Scan for the cell matching the given text and deliver its [X, Y] coordinate at center. 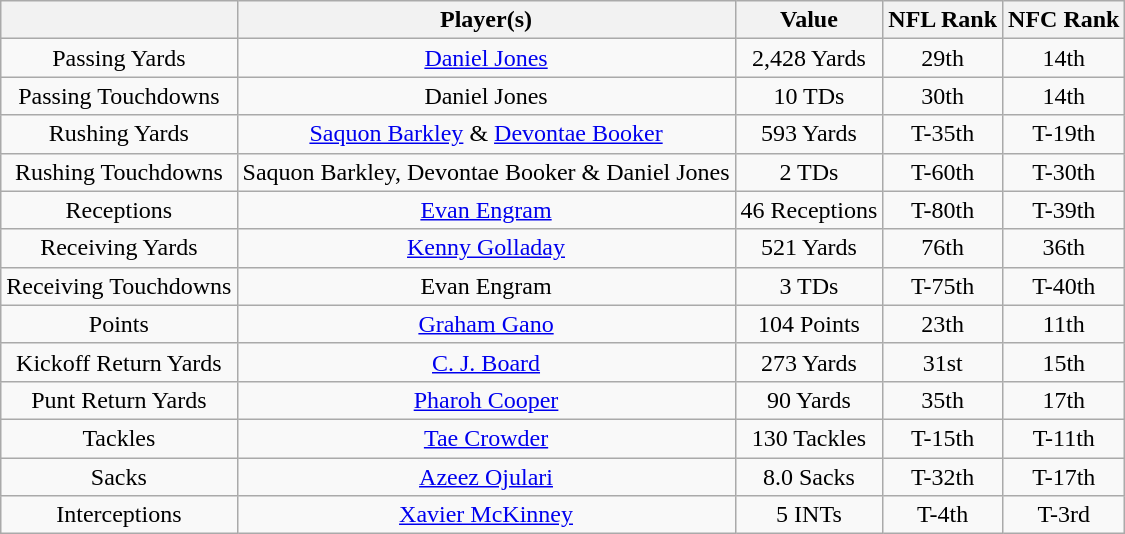
3 TDs [809, 286]
T-15th [943, 438]
Receiving Yards [119, 248]
T-35th [943, 134]
35th [943, 400]
C. J. Board [486, 362]
NFL Rank [943, 20]
Value [809, 20]
31st [943, 362]
Kenny Golladay [486, 248]
Graham Gano [486, 324]
Rushing Touchdowns [119, 172]
Azeez Ojulari [486, 477]
T-39th [1064, 210]
90 Yards [809, 400]
Punt Return Yards [119, 400]
Tackles [119, 438]
T-3rd [1064, 515]
Rushing Yards [119, 134]
T-60th [943, 172]
T-32th [943, 477]
T-30th [1064, 172]
T-80th [943, 210]
11th [1064, 324]
Receptions [119, 210]
8.0 Sacks [809, 477]
T-11th [1064, 438]
30th [943, 96]
17th [1064, 400]
T-4th [943, 515]
130 Tackles [809, 438]
593 Yards [809, 134]
T-19th [1064, 134]
2 TDs [809, 172]
36th [1064, 248]
46 Receptions [809, 210]
Interceptions [119, 515]
521 Yards [809, 248]
5 INTs [809, 515]
Sacks [119, 477]
T-40th [1064, 286]
Saquon Barkley & Devontae Booker [486, 134]
NFC Rank [1064, 20]
Pharoh Cooper [486, 400]
Tae Crowder [486, 438]
76th [943, 248]
T-17th [1064, 477]
Xavier McKinney [486, 515]
23th [943, 324]
Receiving Touchdowns [119, 286]
T-75th [943, 286]
Kickoff Return Yards [119, 362]
104 Points [809, 324]
15th [1064, 362]
Saquon Barkley, Devontae Booker & Daniel Jones [486, 172]
273 Yards [809, 362]
10 TDs [809, 96]
2,428 Yards [809, 58]
29th [943, 58]
Points [119, 324]
Passing Yards [119, 58]
Player(s) [486, 20]
Passing Touchdowns [119, 96]
